Pinpoint the cell where the given text exists, returning its [x, y] midpoint coordinate. 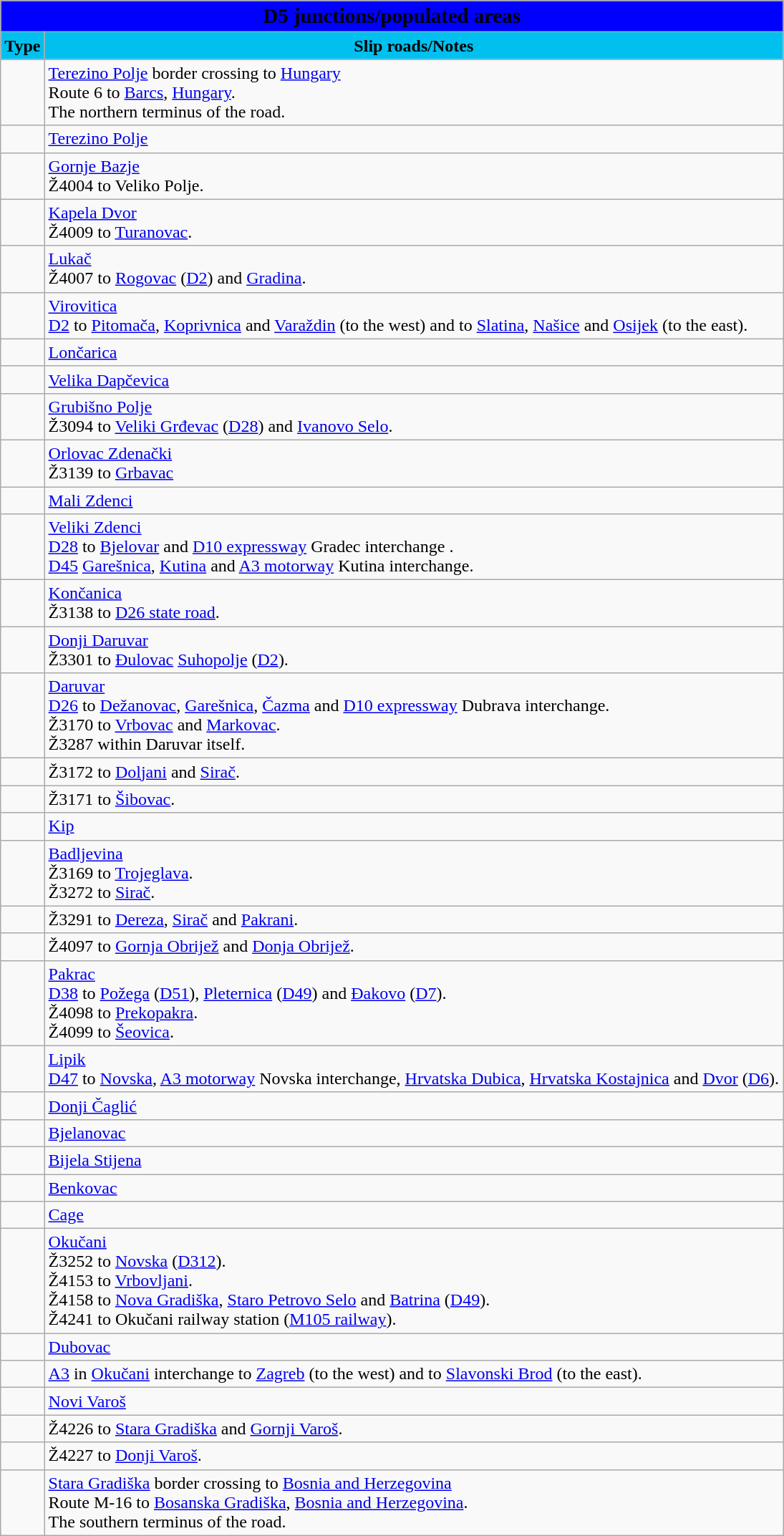
Cage [414, 1215]
Kip [414, 826]
Ž3171 to Šibovac. [414, 799]
Ž4227 to Donji Varoš. [414, 1456]
Type [23, 46]
Ž3291 to Dereza, Sirač and Pakrani. [414, 919]
Daruvar D26 to Dežanovac, Garešnica, Čazma and D10 expressway Dubrava interchange.Ž3170 to Vrbovac and Markovac.Ž3287 within Daruvar itself. [414, 716]
Ž4097 to Gornja Obrijež and Donja Obrijež. [414, 947]
Donji Čaglić [414, 1106]
Terezino Polje border crossing to Hungary Route 6 to Barcs, Hungary.The northern terminus of the road. [414, 92]
Dubovac [414, 1347]
Novi Varoš [414, 1401]
Bjelanovac [414, 1133]
LukačŽ4007 to Rogovac (D2) and Gradina. [414, 269]
Veliki Zdenci D28 to Bjelovar and D10 expressway Gradec interchange . D45 Garešnica, Kutina and A3 motorway Kutina interchange. [414, 547]
Pakrac D38 to Požega (D51), Pleternica (D49) and Đakovo (D7).Ž4098 to Prekopakra.Ž4099 to Šeovica. [414, 1003]
Mali Zdenci [414, 501]
Ž4226 to Stara Gradiška and Gornji Varoš. [414, 1429]
Velika Dapčevica [414, 380]
Bijela Stijena [414, 1160]
Lipik D47 to Novska, A3 motorway Novska interchange, Hrvatska Dubica, Hrvatska Kostajnica and Dvor (D6). [414, 1068]
Lončarica [414, 352]
Kapela DvorŽ4009 to Turanovac. [414, 222]
Donji DaruvarŽ3301 to Đulovac Suhopolje (D2). [414, 650]
Stara Gradiška border crossing to Bosnia and Herzegovina Route M-16 to Bosanska Gradiška, Bosnia and Herzegovina.The southern terminus of the road. [414, 1502]
Ž3172 to Doljani and Sirač. [414, 772]
Terezino Polje [414, 139]
Gornje BazjeŽ4004 to Veliko Polje. [414, 176]
Virovitica D2 to Pitomača, Koprivnica and Varaždin (to the west) and to Slatina, Našice and Osijek (to the east). [414, 315]
D5 junctions/populated areas [392, 16]
KončanicaŽ3138 to D26 state road. [414, 603]
Benkovac [414, 1188]
A3 in Okučani interchange to Zagreb (to the west) and to Slavonski Brod (to the east). [414, 1374]
Orlovac ZdenačkiŽ3139 to Grbavac [414, 463]
Grubišno PoljeŽ3094 to Veliki Grđevac (D28) and Ivanovo Selo. [414, 417]
Slip roads/Notes [414, 46]
BadljevinaŽ3169 to Trojeglava.Ž3272 to Sirač. [414, 873]
